Scan for the cell matching the given text and deliver its (x, y) coordinate at center. 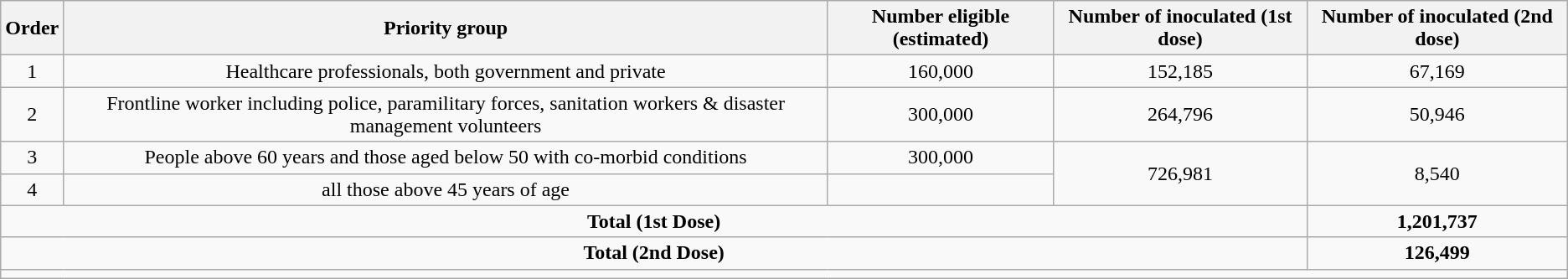
152,185 (1181, 71)
264,796 (1181, 114)
Healthcare professionals, both government and private (446, 71)
160,000 (940, 71)
1,201,737 (1437, 221)
Total (1st Dose) (654, 221)
726,981 (1181, 173)
People above 60 years and those aged below 50 with co-morbid conditions (446, 158)
50,946 (1437, 114)
Priority group (446, 28)
126,499 (1437, 253)
all those above 45 years of age (446, 189)
1 (32, 71)
Order (32, 28)
2 (32, 114)
Frontline worker including police, paramilitary forces, sanitation workers & disaster management volunteers (446, 114)
4 (32, 189)
Number eligible (estimated) (940, 28)
8,540 (1437, 173)
Number of inoculated (2nd dose) (1437, 28)
67,169 (1437, 71)
Total (2nd Dose) (654, 253)
3 (32, 158)
Number of inoculated (1st dose) (1181, 28)
